Provide the (X, Y) coordinate of the cell's center where the given text is located.  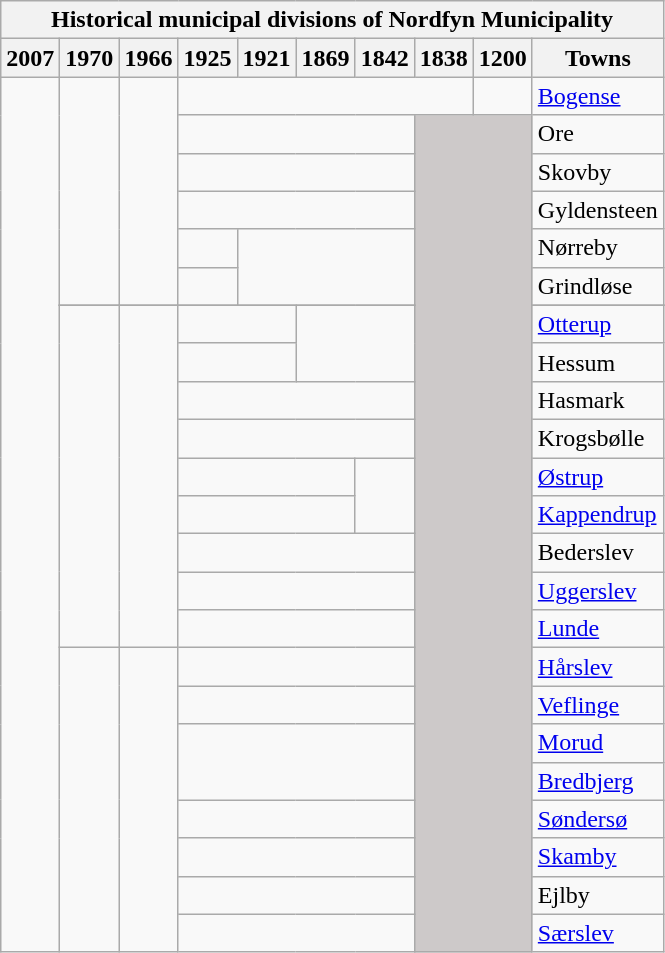
1925 (208, 58)
Skamby (598, 857)
1869 (326, 58)
Lunde (598, 629)
1966 (148, 58)
Bredbjerg (598, 781)
1838 (444, 58)
Grindløse (598, 286)
Hasmark (598, 400)
Otterup (598, 324)
Towns (598, 58)
Gyldensteen (598, 210)
1200 (502, 58)
1921 (266, 58)
Søndersø (598, 819)
Hessum (598, 362)
Historical municipal divisions of Nordfyn Municipality (332, 20)
Ore (598, 134)
Ejlby (598, 895)
1970 (90, 58)
1842 (384, 58)
Særslev (598, 933)
Bogense (598, 96)
Veflinge (598, 705)
Krogsbølle (598, 438)
2007 (30, 58)
Uggerslev (598, 591)
Skovby (598, 172)
Nørreby (598, 248)
Kappendrup (598, 515)
Morud (598, 743)
Bederslev (598, 553)
Østrup (598, 477)
Hårslev (598, 667)
